From the cell containing the given text, extract its center point as (x, y) coordinate. 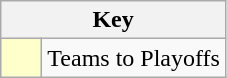
Key (114, 20)
Teams to Playoffs (134, 58)
